Output the (x, y) coordinate of the center of the cell containing the given text.  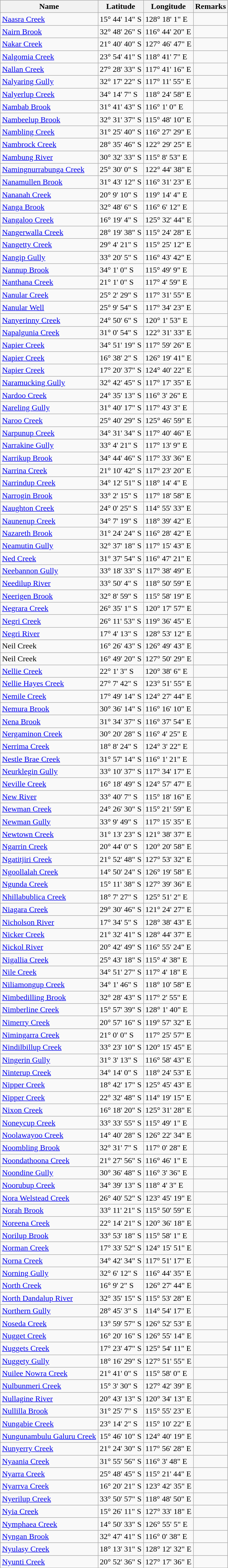
17° 4' 13" S (121, 634)
34° 1' 0" S (121, 270)
20° 42' 49" S (121, 947)
33° 23' 10" S (121, 1047)
33° 50' 4" S (121, 584)
20° 44' 0" S (121, 847)
Norning Gully (49, 1273)
125° 46' 59" E (168, 420)
34° 51' 19" S (121, 345)
34° 7' 19" S (121, 521)
117° 13' 9" E (168, 445)
24° 26' 30" S (121, 809)
Nangaloo Creek (49, 220)
116° 44' 35" E (168, 1273)
Nicker Creek (49, 934)
115° 49' 9" E (168, 270)
15° 3' 30" S (121, 1386)
118° 24' 53" E (168, 1072)
114° 54' 17" E (168, 1311)
116° 0' 38" E (168, 1536)
Nyia Creek (49, 1511)
117° 25' 57" E (168, 1035)
33° 50' 57" S (121, 1499)
31° 43' 12" S (121, 182)
Narrogin Brook (49, 496)
15° 44' 14" S (121, 19)
16° 18' 20" S (121, 1110)
Latitude (121, 7)
21° 10' 42" S (121, 470)
21° 32' 41" S (121, 934)
Nangetty Creek (49, 245)
119° 36' 45" E (168, 621)
Nyunti Creek (49, 1561)
18° 42' 17" S (121, 1085)
117° 40' 46" E (168, 433)
116° 4' 25" E (168, 734)
20° 57' 16" S (121, 1022)
34° 44' 46" S (121, 458)
115° 49' 1" E (168, 1123)
Noneycup Creek (49, 1123)
31° 40' 17" S (121, 408)
34° 14' 7" S (121, 94)
127° 51' 55" E (168, 1361)
Nemile Creek (49, 696)
Narrina Creek (49, 470)
31° 24' 24" S (121, 533)
126° 55' 14" E (168, 1336)
116° 46' 1" E (168, 1160)
116° 1' 0" E (168, 107)
Nugget Creek (49, 1336)
32° 8' 59" S (121, 596)
Nangip Gully (49, 257)
32° 48' 26" S (121, 32)
33° 33' 55" S (121, 1123)
117° 51' 17" E (168, 1261)
123° 45' 19" E (168, 1198)
29° 30' 46" S (121, 909)
124° 27' 44" E (168, 696)
116° 55' 24" E (168, 947)
118° 39' 42" E (168, 521)
18° 7' 27" S (121, 897)
Nanamullen Brook (49, 182)
16° 19' 4" S (121, 220)
31° 25' 40" S (121, 132)
16° 38' 2" S (121, 357)
32° 48' 6" S (121, 207)
Nanthana Creek (49, 282)
23° 54' 41" S (121, 57)
33° 20' 5" S (121, 257)
20° 9' 10" S (121, 195)
116° 43' 42" E (168, 257)
31° 13' 23" S (121, 834)
116° 3' 26" E (168, 395)
Nareling Gully (49, 408)
Nuggety Gully (49, 1361)
122° 29' 25" E (168, 144)
117° 15' 43" E (168, 546)
Nallan Creek (49, 69)
119° 14' 4" E (168, 195)
120° 17' 57" E (168, 609)
26° 11' 53" S (121, 621)
Neurklegin Gully (49, 772)
34° 39' 13" S (121, 1185)
31° 34' 37" S (121, 721)
18° 16' 29" S (121, 1361)
Nanyerinny Creek (49, 320)
Napalgunia Creek (49, 332)
Naughton Creek (49, 508)
32° 37' 18" S (121, 546)
Nambling Creek (49, 132)
Nyulasy Creek (49, 1549)
31° 37' 54" S (121, 558)
27° 28' 33" S (121, 69)
Norna Creek (49, 1261)
126° 27' 44" E (168, 1286)
Longitude (168, 7)
Ngunda Creek (49, 884)
Negri Creek (49, 621)
33° 11' 21" S (121, 1211)
Narrindup Creek (49, 483)
Nungunambulu Galuru Creek (49, 1436)
126° 19' 41" E (168, 357)
25° 43' 18" S (121, 960)
21° 24' 30" S (121, 1449)
31° 3' 13" S (121, 1060)
116° 16' 10" E (168, 709)
128° 44' 37" E (168, 934)
117° 33' 36" E (168, 458)
25° 48' 45" S (121, 1474)
125° 31' 28" E (168, 1110)
21° 40' 40" S (121, 44)
115° 58' 1" E (168, 1236)
Neerigen Brook (49, 596)
117° 59' 26" E (168, 345)
32° 35' 15" S (121, 1298)
32° 31' 7" S (121, 1148)
Nambung River (49, 157)
14° 50' 24" S (121, 872)
31° 25' 7" S (121, 1411)
117° 56' 28" E (168, 1449)
17° 20' 37" S (121, 370)
Nemura Brook (49, 709)
Nimingarra Creek (49, 1035)
115° 53' 28" E (168, 1298)
125° 32' 44" E (168, 220)
128° 38' 43" E (168, 922)
115° 8' 53" E (168, 157)
32° 6' 12" S (121, 1273)
33° 9' 49" S (121, 822)
17° 33' 52" S (121, 1248)
Nixon Creek (49, 1110)
Nuggets Creek (49, 1348)
Nunyerry Creek (49, 1449)
New River (49, 797)
117° 34' 17" E (168, 772)
Niagara Creek (49, 909)
120° 15' 45" E (168, 1047)
124° 40' 19" E (168, 1436)
32° 47' 41" S (121, 1536)
Naramucking Gully (49, 383)
Namingnurrabunga Creek (49, 170)
116° 58' 43" E (168, 1060)
Nellie Creek (49, 671)
121° 24' 27" E (168, 909)
Narpunup Creek (49, 433)
21° 1' 0" S (121, 282)
Nyaania Creek (49, 1461)
128° 1' 40" E (168, 1010)
116° 47' 21" E (168, 558)
123° 51' 55" E (168, 684)
21° 52' 48" S (121, 859)
Norilup Brook (49, 1236)
117° 11' 55" E (168, 82)
115° 24' 28" E (168, 232)
25° 9' 54" S (121, 307)
116° 44' 20" E (168, 32)
18° 13' 31" S (121, 1549)
116° 6' 12" E (168, 207)
31° 0' 54" S (121, 332)
115° 50' 59" E (168, 1211)
Noseda Creek (49, 1323)
127° 39' 36" E (168, 884)
117° 18' 58" E (168, 496)
16° 18' 49" S (121, 784)
Ngoollalah Creek (49, 872)
33° 53' 18" S (121, 1236)
126° 52' 53" E (168, 1323)
117° 4' 18" E (168, 972)
31° 41' 43" S (121, 107)
18° 8' 24" S (121, 746)
122° 44' 38" E (168, 170)
Nora Welstead Creek (49, 1198)
Nymphaea Creek (49, 1524)
117° 31' 55" E (168, 295)
115° 25' 12" E (168, 245)
Norah Brook (49, 1211)
Remarks (211, 7)
117° 2' 55" E (168, 997)
16° 26' 43" S (121, 646)
16° 20' 21" S (121, 1486)
116° 28' 42" E (168, 533)
Nyngan Brook (49, 1536)
Ningerin Gully (49, 1060)
32° 42' 45" S (121, 383)
118° 14' 4" E (168, 483)
Naasra Creek (49, 19)
124° 15' 51" E (168, 1248)
25° 2' 29" S (121, 295)
120° 20' 58" E (168, 847)
Northern Gully (49, 1311)
Newtown Creek (49, 834)
114° 55' 33" E (168, 508)
21° 41' 0" S (121, 1374)
Needilup River (49, 584)
Ngarrin Creek (49, 847)
34° 51' 27" S (121, 972)
Nungabie Creek (49, 1424)
Newman Creek (49, 809)
Neebannon Gully (49, 571)
114° 19' 15" E (168, 1098)
115° 48' 10" E (168, 119)
15° 57' 39" S (121, 1010)
Nile Creek (49, 972)
17° 49' 14" S (121, 696)
Nena Brook (49, 721)
Nyerilup Creek (49, 1499)
24° 35' 13" S (121, 395)
30° 36' 48" S (121, 1173)
34° 1' 46" S (121, 985)
20° 52' 36" S (121, 1561)
30° 32' 33" S (121, 157)
118° 24' 58" E (168, 94)
25° 40' 29" S (121, 420)
Nergaminon Creek (49, 734)
14° 50' 33" S (121, 1524)
Nambab Brook (49, 107)
117° 34' 23" E (168, 307)
21° 27' 56" S (121, 1160)
120° 1' 53" E (168, 320)
125° 51' 2" E (168, 897)
33° 2' 15" S (121, 496)
122° 31' 33" E (168, 332)
14° 40' 28" S (121, 1135)
24° 50' 6" S (121, 320)
Niliamongup Creek (49, 985)
Nindilbillup Creek (49, 1047)
116° 3' 36" E (168, 1173)
28° 45' 3" S (121, 1311)
26° 35' 1" S (121, 609)
Negrara Creek (49, 609)
31° 55' 56" S (121, 1461)
117° 41' 16" E (168, 69)
Ned Creek (49, 558)
Nullilla Brook (49, 1411)
Nanga Brook (49, 207)
20° 43' 13" S (121, 1399)
120° 38' 6" E (168, 671)
Nuilee Nowra Creek (49, 1374)
127° 33' 18" E (168, 1511)
Nestle Brae Creek (49, 759)
117° 17' 35" E (168, 383)
118° 50' 59" E (168, 584)
Nyarra Creek (49, 1474)
24° 0' 25" S (121, 508)
Nalyaring Gully (49, 82)
33° 4' 21" S (121, 445)
27° 7' 42" S (121, 684)
125° 45' 43" E (168, 1085)
126° 55' 5" E (168, 1524)
34° 31' 34" S (121, 433)
Nerrima Creek (49, 746)
32° 31' 37" S (121, 119)
16° 20' 16" S (121, 1336)
Negri River (49, 634)
115° 58' 19" E (168, 596)
North Dandalup River (49, 1298)
Noreena Creek (49, 1223)
North Creek (49, 1286)
Nimberline Creek (49, 1010)
Nanular Creek (49, 295)
Nanular Well (49, 307)
116° 1' 21" E (168, 759)
Nambrock Creek (49, 144)
Nannup Brook (49, 270)
34° 14' 0" S (121, 1072)
17° 23' 47" S (121, 1348)
128° 12' 32" E (168, 1549)
116° 3' 48" E (168, 1461)
115° 21' 44" E (168, 1474)
15° 46' 10" S (121, 1436)
Neamutin Gully (49, 546)
17° 34' 5" S (121, 922)
116° 37' 54" E (168, 721)
127° 42' 39" E (168, 1386)
126° 49' 43" E (168, 646)
Nimbedilling Brook (49, 997)
115° 21' 59" E (168, 809)
118° 4' 3" E (168, 1185)
29° 4' 21" S (121, 245)
21° 0' 0" S (121, 1035)
116° 27' 29" E (168, 132)
117° 4' 59" E (168, 282)
127° 50' 29" E (168, 659)
124° 3' 22" E (168, 746)
117° 38' 49" E (168, 571)
115° 4' 38" E (168, 960)
32° 17' 22" S (121, 82)
Nazareth Brook (49, 533)
23° 14' 2" S (121, 1424)
33° 18' 33" S (121, 571)
Nulbunmeri Creek (49, 1386)
Nyarrva Creek (49, 1486)
127° 17' 36" E (168, 1561)
117° 43' 3" E (168, 408)
123° 42' 35" E (168, 1486)
118° 41' 7" E (168, 57)
Nambeelup Brook (49, 119)
Nakar Creek (49, 44)
Newman Gully (49, 822)
127° 46' 47" E (168, 44)
Noombling Brook (49, 1148)
Ninterup Creek (49, 1072)
16° 9' 2" S (121, 1286)
124° 40' 22" E (168, 370)
25° 30' 0" S (121, 170)
Noolawayoo Creek (49, 1135)
115° 55' 23" E (168, 1411)
121° 38' 37" E (168, 834)
33° 40' 7" S (121, 797)
119° 57' 32" E (168, 1022)
Ngatitjiri Creek (49, 859)
15° 26' 11" S (121, 1511)
Norman Creek (49, 1248)
120° 34' 13" E (168, 1399)
33° 10' 37" S (121, 772)
Nhillabublica Creek (49, 897)
Naroo Creek (49, 420)
120° 36' 18" E (168, 1223)
115° 58' 0" E (168, 1374)
Nellie Hayes Creek (49, 684)
128° 53' 12" E (168, 634)
117° 15' 35" E (168, 822)
Nullagine River (49, 1399)
22° 32' 48" S (121, 1098)
34° 12' 51" S (121, 483)
16° 49' 20" S (121, 659)
126° 22' 34" E (168, 1135)
118° 48' 50" E (168, 1499)
32° 28' 43" S (121, 997)
116° 31' 23" E (168, 182)
Nairn Brook (49, 32)
118° 10' 58" E (168, 985)
Noorubup Creek (49, 1185)
Nalyerlup Creek (49, 94)
31° 57' 14" S (121, 759)
Narrikup Brook (49, 458)
128° 18' 1" E (168, 19)
Nigallia Creek (49, 960)
Nickol River (49, 947)
Nangerwalla Creek (49, 232)
127° 53' 32" E (168, 859)
Neville Creek (49, 784)
Name (49, 7)
115° 10' 22" E (168, 1424)
125° 54' 11" E (168, 1348)
13° 59' 57" S (121, 1323)
28° 19' 38" S (121, 232)
Nananah Creek (49, 195)
22° 14' 21" S (121, 1223)
34° 42' 34" S (121, 1261)
Noondathoona Creek (49, 1160)
15° 11' 38" S (121, 884)
Nicholson River (49, 922)
124° 57' 47" E (168, 784)
117° 23' 20" E (168, 470)
28° 35' 46" S (121, 144)
117° 0' 28" E (168, 1148)
Nimerry Creek (49, 1022)
Nardoo Creek (49, 395)
Noondine Gully (49, 1173)
126° 19' 58" E (168, 872)
22° 1' 3" S (121, 671)
30° 36' 14" S (121, 709)
Nalgomia Creek (49, 57)
30° 20' 28" S (121, 734)
Naunenup Creek (49, 521)
26° 40' 52" S (121, 1198)
Narrakine Gully (49, 445)
115° 18' 16" E (168, 797)
